Find where the given text appears and provide that cell's center as (x, y) coordinate. 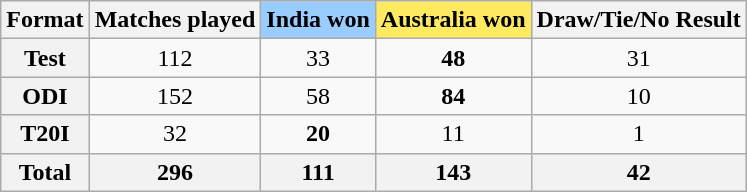
1 (638, 134)
11 (453, 134)
Australia won (453, 20)
32 (175, 134)
Format (45, 20)
10 (638, 96)
296 (175, 172)
143 (453, 172)
42 (638, 172)
152 (175, 96)
ODI (45, 96)
Total (45, 172)
58 (318, 96)
112 (175, 58)
Test (45, 58)
111 (318, 172)
Matches played (175, 20)
Draw/Tie/No Result (638, 20)
48 (453, 58)
31 (638, 58)
33 (318, 58)
84 (453, 96)
India won (318, 20)
20 (318, 134)
T20I (45, 134)
